Extract the (X, Y) coordinate from the center of the cell holding the provided text.  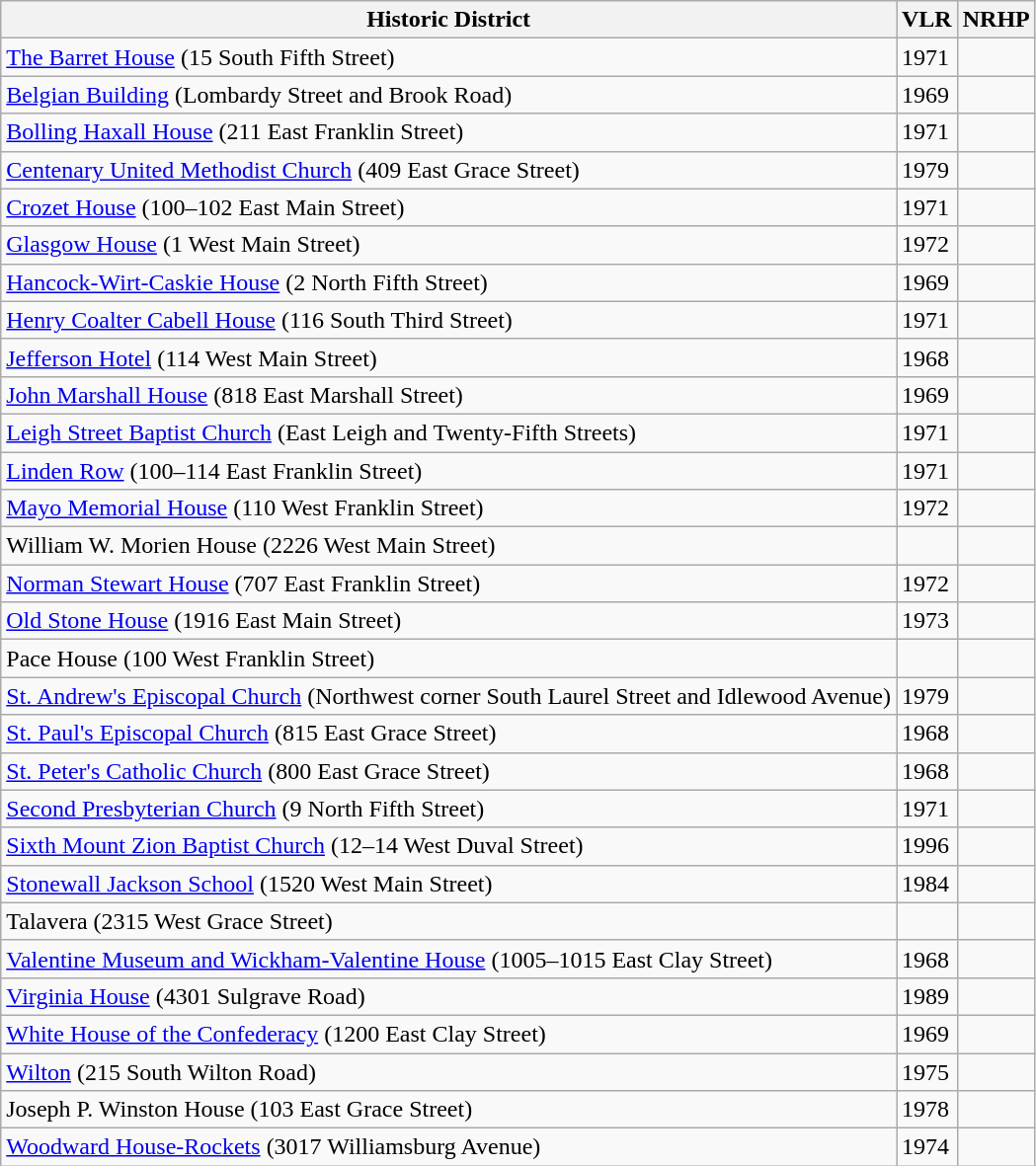
Henry Coalter Cabell House (116 South Third Street) (448, 320)
Bolling Haxall House (211 East Franklin Street) (448, 132)
Valentine Museum and Wickham-Valentine House (1005–1015 East Clay Street) (448, 959)
Wilton (215 South Wilton Road) (448, 1071)
VLR (927, 20)
NRHP (996, 20)
Joseph P. Winston House (103 East Grace Street) (448, 1110)
1989 (927, 996)
1973 (927, 621)
Mayo Memorial House (110 West Franklin Street) (448, 508)
Stonewall Jackson School (1520 West Main Street) (448, 884)
Historic District (448, 20)
Old Stone House (1916 East Main Street) (448, 621)
Sixth Mount Zion Baptist Church (12–14 West Duval Street) (448, 846)
St. Paul's Episcopal Church (815 East Grace Street) (448, 734)
St. Peter's Catholic Church (800 East Grace Street) (448, 771)
Leigh Street Baptist Church (East Leigh and Twenty-Fifth Streets) (448, 432)
Crozet House (100–102 East Main Street) (448, 207)
1978 (927, 1110)
Woodward House-Rockets (3017 Williamsburg Avenue) (448, 1147)
Norman Stewart House (707 East Franklin Street) (448, 583)
1974 (927, 1147)
1975 (927, 1071)
Talavera (2315 West Grace Street) (448, 921)
Linden Row (100–114 East Franklin Street) (448, 471)
1996 (927, 846)
William W. Morien House (2226 West Main Street) (448, 546)
White House of the Confederacy (1200 East Clay Street) (448, 1034)
1984 (927, 884)
Jefferson Hotel (114 West Main Street) (448, 357)
Virginia House (4301 Sulgrave Road) (448, 996)
St. Andrew's Episcopal Church (Northwest corner South Laurel Street and Idlewood Avenue) (448, 696)
Hancock-Wirt-Caskie House (2 North Fifth Street) (448, 282)
Pace House (100 West Franklin Street) (448, 659)
The Barret House (15 South Fifth Street) (448, 57)
John Marshall House (818 East Marshall Street) (448, 395)
Glasgow House (1 West Main Street) (448, 245)
Second Presbyterian Church (9 North Fifth Street) (448, 809)
Centenary United Methodist Church (409 East Grace Street) (448, 170)
Belgian Building (Lombardy Street and Brook Road) (448, 95)
